Detect which cell encompasses the target text, then output its (X, Y) center coordinate. 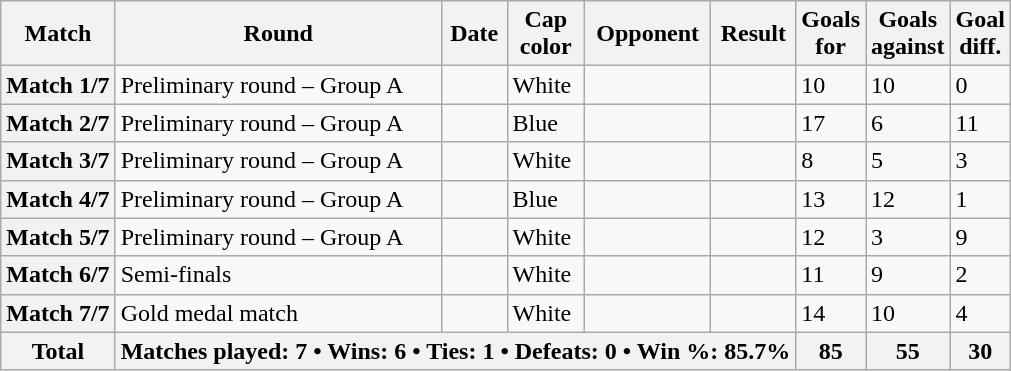
Match (58, 34)
Result (754, 34)
Total (58, 351)
5 (908, 161)
1 (980, 199)
85 (831, 351)
Round (278, 34)
17 (831, 123)
14 (831, 313)
8 (831, 161)
Match 6/7 (58, 275)
13 (831, 199)
Match 5/7 (58, 237)
Gold medal match (278, 313)
4 (980, 313)
Date (474, 34)
2 (980, 275)
30 (980, 351)
Goalsagainst (908, 34)
Opponent (647, 34)
Match 7/7 (58, 313)
Match 3/7 (58, 161)
Matches played: 7 • Wins: 6 • Ties: 1 • Defeats: 0 • Win %: 85.7% (456, 351)
Match 1/7 (58, 85)
6 (908, 123)
0 (980, 85)
Goaldiff. (980, 34)
Match 4/7 (58, 199)
Capcolor (546, 34)
Semi-finals (278, 275)
55 (908, 351)
Goalsfor (831, 34)
Match 2/7 (58, 123)
